Capture the cell that displays the provided text and extract its (X, Y) central coordinate. 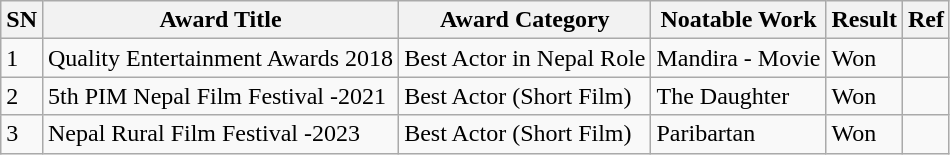
The Daughter (738, 96)
Mandira - Movie (738, 58)
Quality Entertainment Awards 2018 (220, 58)
2 (22, 96)
Noatable Work (738, 20)
Award Title (220, 20)
5th PIM Nepal Film Festival -2021 (220, 96)
Best Actor in Nepal Role (525, 58)
Result (864, 20)
SN (22, 20)
Award Category (525, 20)
Nepal Rural Film Festival -2023 (220, 134)
Ref (926, 20)
Paribartan (738, 134)
1 (22, 58)
3 (22, 134)
